Locate the cell with the specified text and output its (X, Y) center coordinate. 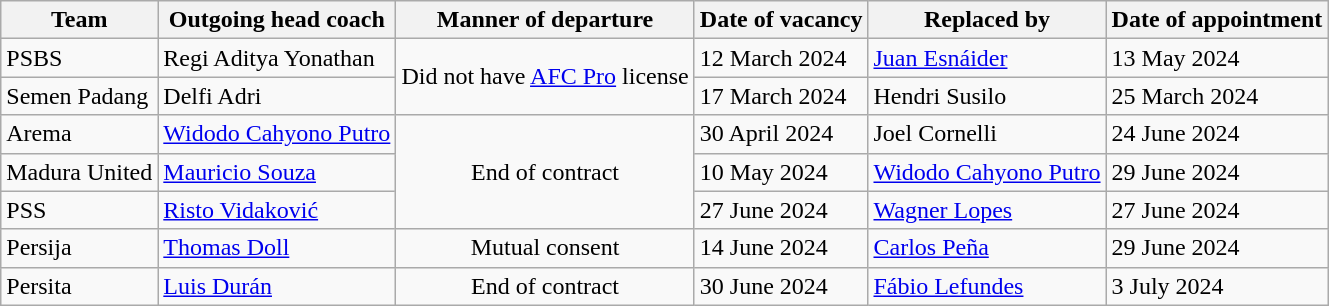
25 March 2024 (1217, 96)
Date of appointment (1217, 20)
Manner of departure (545, 20)
Team (80, 20)
Persija (80, 248)
Did not have AFC Pro license (545, 77)
Luis Durán (277, 286)
13 May 2024 (1217, 58)
14 June 2024 (781, 248)
Regi Aditya Yonathan (277, 58)
Semen Padang (80, 96)
17 March 2024 (781, 96)
Arema (80, 134)
Madura United (80, 172)
Joel Cornelli (987, 134)
3 July 2024 (1217, 286)
Outgoing head coach (277, 20)
30 June 2024 (781, 286)
Delfi Adri (277, 96)
Replaced by (987, 20)
Carlos Peña (987, 248)
Wagner Lopes (987, 210)
PSS (80, 210)
Juan Esnáider (987, 58)
Persita (80, 286)
24 June 2024 (1217, 134)
Mauricio Souza (277, 172)
PSBS (80, 58)
Risto Vidaković (277, 210)
Date of vacancy (781, 20)
Hendri Susilo (987, 96)
10 May 2024 (781, 172)
30 April 2024 (781, 134)
12 March 2024 (781, 58)
Thomas Doll (277, 248)
Fábio Lefundes (987, 286)
Mutual consent (545, 248)
